Provide the (x, y) coordinate of the cell's center where the given text is located.  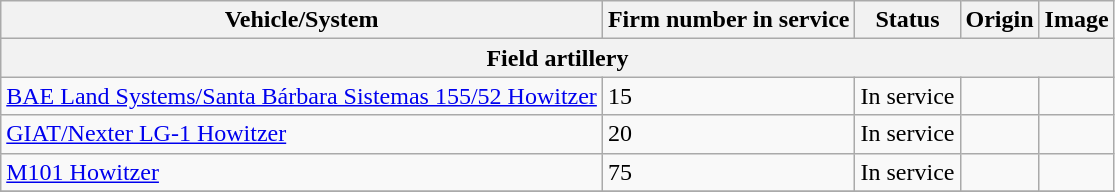
15 (728, 96)
75 (728, 172)
Image (1076, 20)
GIAT/Nexter LG-1 Howitzer (302, 134)
20 (728, 134)
Vehicle/System (302, 20)
Origin (1000, 20)
Firm number in service (728, 20)
Status (908, 20)
Field artillery (558, 58)
BAE Land Systems/Santa Bárbara Sistemas 155/52 Howitzer (302, 96)
M101 Howitzer (302, 172)
